Provide the (X, Y) coordinate of the cell's center where the given text is located.  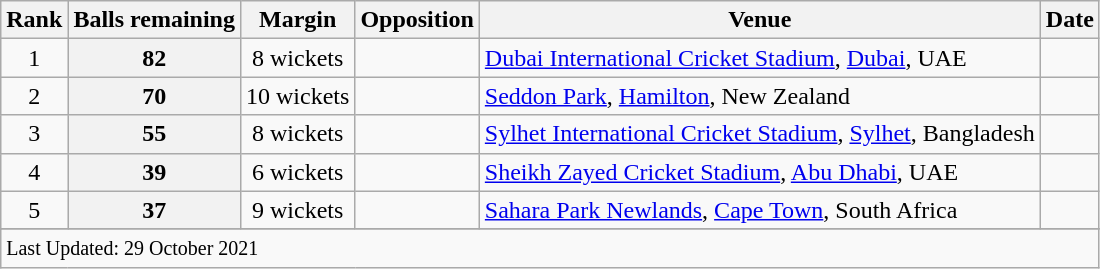
Date (1070, 20)
37 (154, 210)
Last Updated: 29 October 2021 (550, 248)
70 (154, 96)
Rank (34, 20)
Sylhet International Cricket Stadium, Sylhet, Bangladesh (760, 134)
55 (154, 134)
9 wickets (297, 210)
Balls remaining (154, 20)
2 (34, 96)
Venue (760, 20)
Sahara Park Newlands, Cape Town, South Africa (760, 210)
39 (154, 172)
Seddon Park, Hamilton, New Zealand (760, 96)
82 (154, 58)
3 (34, 134)
Opposition (417, 20)
10 wickets (297, 96)
6 wickets (297, 172)
Dubai International Cricket Stadium, Dubai, UAE (760, 58)
Sheikh Zayed Cricket Stadium, Abu Dhabi, UAE (760, 172)
5 (34, 210)
1 (34, 58)
4 (34, 172)
Margin (297, 20)
